For the text-containing cell, return its midpoint in [X, Y] coordinate format. 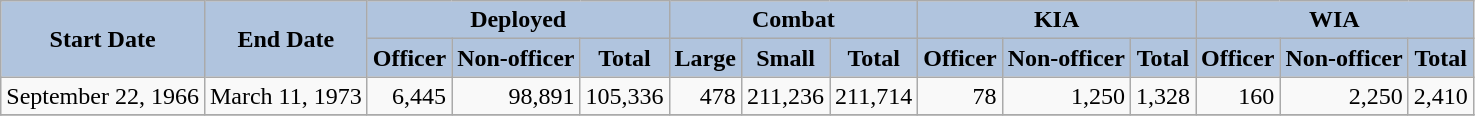
March 11, 1973 [286, 96]
211,714 [874, 96]
1,328 [1162, 96]
160 [1238, 96]
2,410 [1440, 96]
End Date [286, 39]
2,250 [1344, 96]
Large [705, 58]
Small [785, 58]
211,236 [785, 96]
98,891 [516, 96]
Deployed [518, 20]
105,336 [624, 96]
6,445 [409, 96]
1,250 [1066, 96]
WIA [1335, 20]
478 [705, 96]
September 22, 1966 [103, 96]
78 [960, 96]
KIA [1057, 20]
Combat [794, 20]
Start Date [103, 39]
